Extract the (x, y) coordinate from the center of the cell holding the provided text.  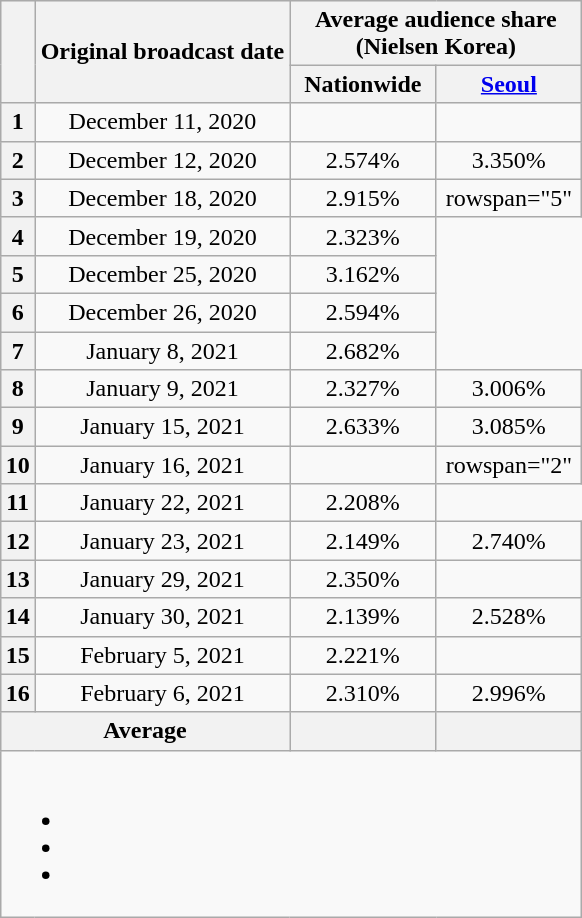
2.915% (363, 198)
8 (18, 389)
2.350% (363, 579)
February 5, 2021 (162, 655)
11 (18, 503)
December 11, 2020 (162, 122)
3.085% (509, 427)
January 30, 2021 (162, 617)
Seoul (509, 84)
2.208% (363, 503)
2.682% (363, 351)
rowspan="5" (509, 198)
February 6, 2021 (162, 693)
rowspan="2" (509, 465)
Average audience share(Nielsen Korea) (436, 32)
2.139% (363, 617)
2.574% (363, 160)
December 18, 2020 (162, 198)
6 (18, 312)
2.528% (509, 617)
4 (18, 236)
3.162% (363, 274)
12 (18, 541)
13 (18, 579)
2.740% (509, 541)
7 (18, 351)
2.149% (363, 541)
January 8, 2021 (162, 351)
Original broadcast date (162, 52)
1 (18, 122)
Average (145, 731)
2.323% (363, 236)
9 (18, 427)
January 22, 2021 (162, 503)
14 (18, 617)
2.327% (363, 389)
2.996% (509, 693)
December 26, 2020 (162, 312)
3.006% (509, 389)
2.633% (363, 427)
January 29, 2021 (162, 579)
2.310% (363, 693)
January 9, 2021 (162, 389)
December 19, 2020 (162, 236)
10 (18, 465)
January 16, 2021 (162, 465)
December 25, 2020 (162, 274)
January 15, 2021 (162, 427)
2 (18, 160)
2.594% (363, 312)
16 (18, 693)
January 23, 2021 (162, 541)
December 12, 2020 (162, 160)
Nationwide (363, 84)
5 (18, 274)
3 (18, 198)
15 (18, 655)
3.350% (509, 160)
2.221% (363, 655)
